Identify which cell holds the provided text, then report its (X, Y) central coordinate. 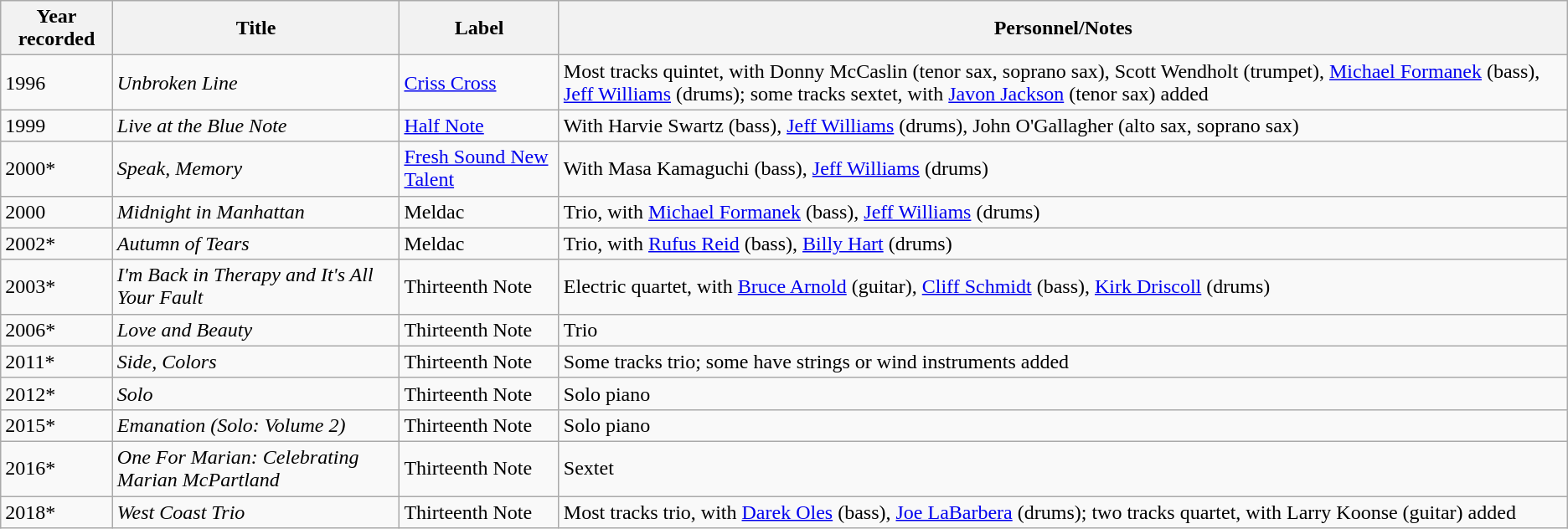
Half Note (479, 126)
Side, Colors (256, 362)
Personnel/Notes (1063, 28)
Emanation (Solo: Volume 2) (256, 425)
2000 (57, 212)
With Masa Kamaguchi (bass), Jeff Williams (drums) (1063, 169)
West Coast Trio (256, 511)
2000* (57, 169)
Solo (256, 393)
Title (256, 28)
With Harvie Swartz (bass), Jeff Williams (drums), John O'Gallagher (alto sax, soprano sax) (1063, 126)
Some tracks trio; some have strings or wind instruments added (1063, 362)
Unbroken Line (256, 82)
Criss Cross (479, 82)
Trio (1063, 330)
Speak, Memory (256, 169)
1996 (57, 82)
Year recorded (57, 28)
Trio, with Rufus Reid (bass), Billy Hart (drums) (1063, 244)
Label (479, 28)
2016* (57, 469)
I'm Back in Therapy and It's All Your Fault (256, 286)
Live at the Blue Note (256, 126)
Autumn of Tears (256, 244)
Most tracks trio, with Darek Oles (bass), Joe LaBarbera (drums); two tracks quartet, with Larry Koonse (guitar) added (1063, 511)
Love and Beauty (256, 330)
One For Marian: Celebrating Marian McPartland (256, 469)
2012* (57, 393)
Sextet (1063, 469)
2011* (57, 362)
2006* (57, 330)
1999 (57, 126)
2015* (57, 425)
2018* (57, 511)
Electric quartet, with Bruce Arnold (guitar), Cliff Schmidt (bass), Kirk Driscoll (drums) (1063, 286)
Trio, with Michael Formanek (bass), Jeff Williams (drums) (1063, 212)
Fresh Sound New Talent (479, 169)
2002* (57, 244)
Midnight in Manhattan (256, 212)
2003* (57, 286)
